Locate the cell with the specified text and output its (X, Y) center coordinate. 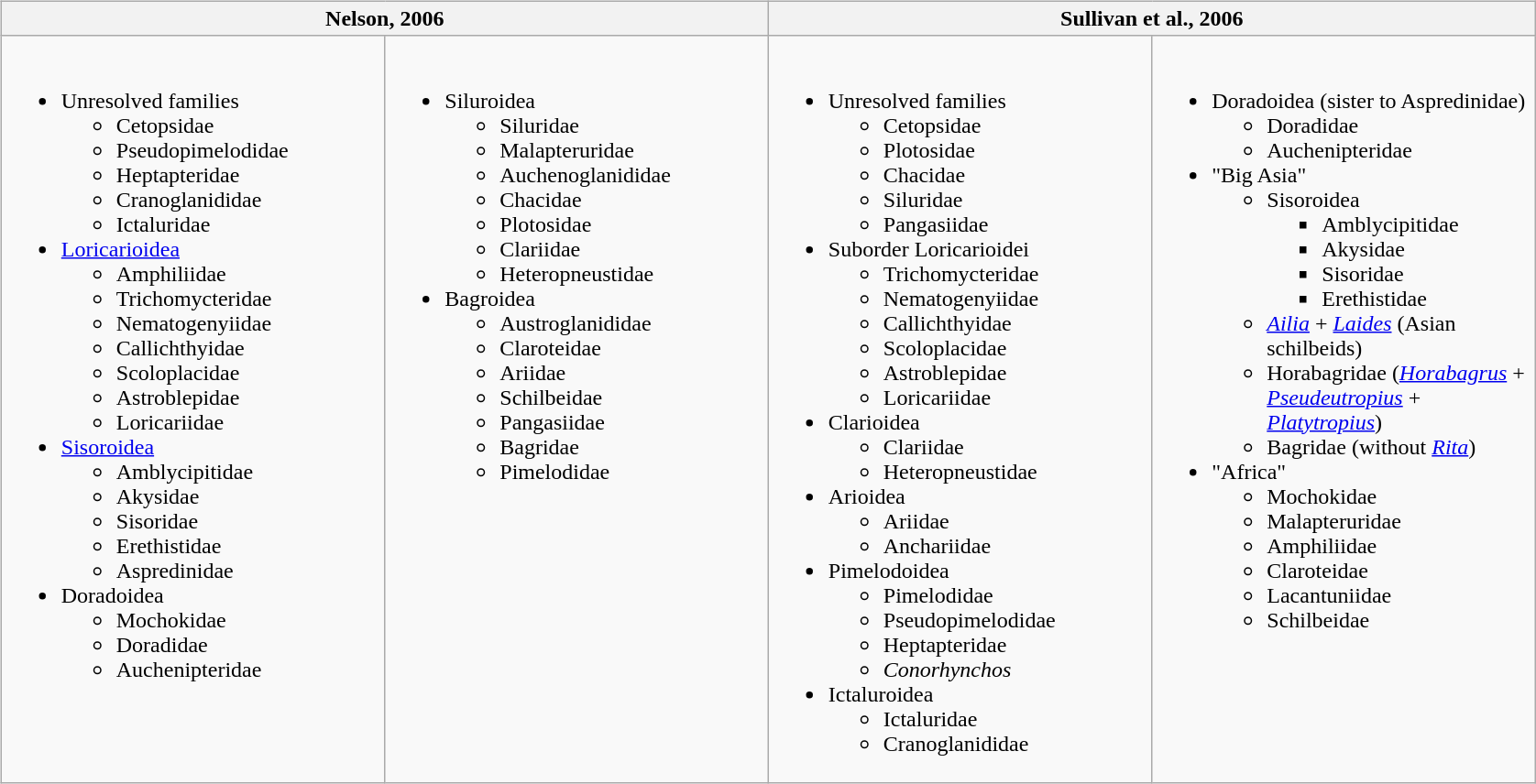
Nelson, 2006 (385, 18)
Sullivan et al., 2006 (1151, 18)
